Detect which cell encompasses the target text, then output its (X, Y) center coordinate. 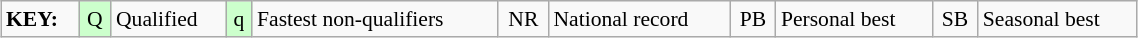
NR (523, 19)
PB (753, 19)
National record (639, 19)
Seasonal best (1058, 19)
q (239, 19)
Fastest non-qualifiers (375, 19)
Qualified (168, 19)
Personal best (854, 19)
SB (955, 19)
Q (95, 19)
KEY: (40, 19)
